Scan for the cell matching the given text and deliver its (x, y) coordinate at center. 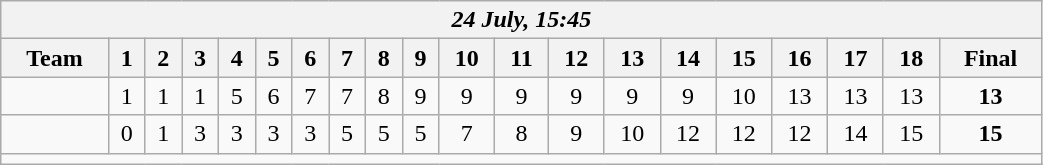
2 (164, 58)
0 (126, 134)
17 (856, 58)
18 (911, 58)
24 July, 15:45 (522, 20)
16 (800, 58)
11 (522, 58)
Team (55, 58)
4 (236, 58)
Final (990, 58)
